Determine the (x, y) coordinate at the center of the cell enclosing the given text.  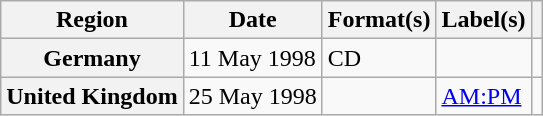
Date (252, 20)
25 May 1998 (252, 96)
Germany (92, 58)
11 May 1998 (252, 58)
Label(s) (484, 20)
Format(s) (379, 20)
United Kingdom (92, 96)
CD (379, 58)
AM:PM (484, 96)
Region (92, 20)
